Find where the given text appears and provide that cell's center as (x, y) coordinate. 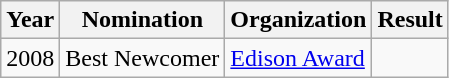
Best Newcomer (142, 58)
Organization (298, 20)
Nomination (142, 20)
Year (30, 20)
Edison Award (298, 58)
Result (410, 20)
2008 (30, 58)
